Return the [X, Y] coordinate for the center point of the cell that contains the specified text.  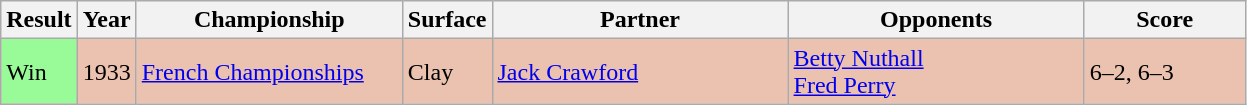
Year [106, 20]
Win [39, 72]
6–2, 6–3 [1164, 72]
Championship [269, 20]
French Championships [269, 72]
Clay [447, 72]
Betty Nuthall Fred Perry [936, 72]
Surface [447, 20]
Jack Crawford [640, 72]
1933 [106, 72]
Result [39, 20]
Score [1164, 20]
Opponents [936, 20]
Partner [640, 20]
